Search for the cell housing the specified text and yield its [X, Y] center coordinate. 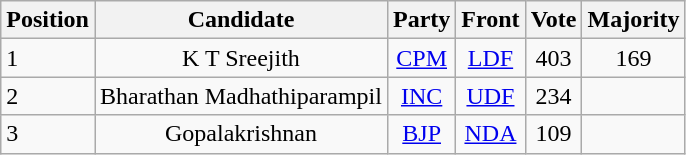
Gopalakrishnan [240, 134]
234 [554, 96]
BJP [421, 134]
Bharathan Madhathiparampil [240, 96]
3 [48, 134]
Candidate [240, 20]
109 [554, 134]
Vote [554, 20]
K T Sreejith [240, 58]
Majority [634, 20]
CPM [421, 58]
403 [554, 58]
1 [48, 58]
Party [421, 20]
NDA [490, 134]
UDF [490, 96]
INC [421, 96]
Position [48, 20]
169 [634, 58]
LDF [490, 58]
2 [48, 96]
Front [490, 20]
